Identify which cell holds the provided text, then report its [x, y] central coordinate. 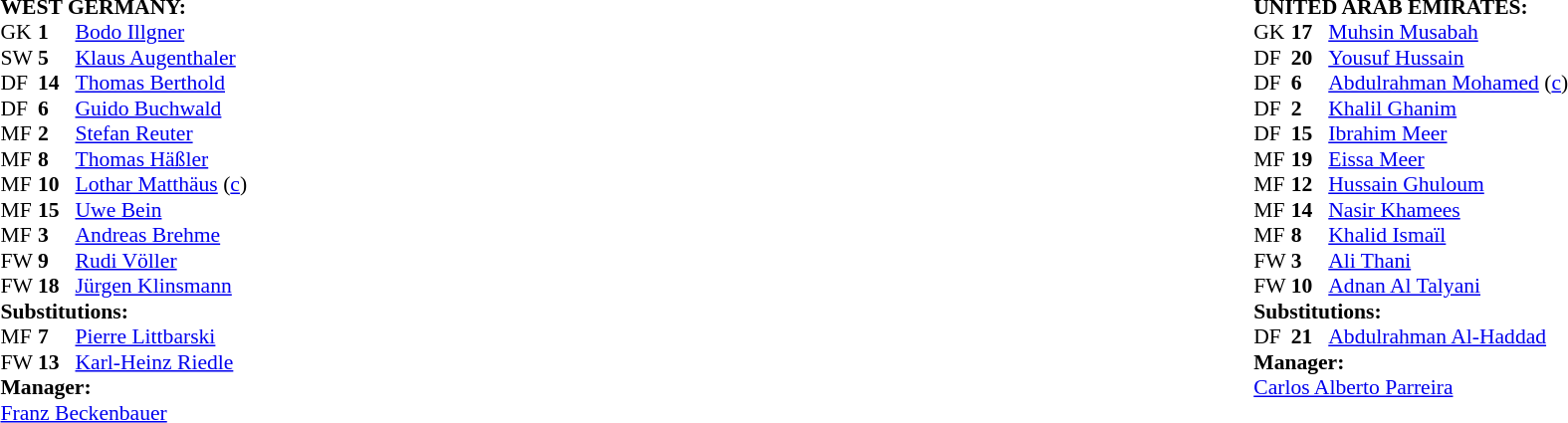
17 [1310, 33]
Carlos Alberto Parreira [1411, 387]
Uwe Bein [161, 210]
Stefan Reuter [161, 134]
9 [57, 261]
Khalil Ghanim [1448, 108]
Rudi Völler [161, 261]
Yousuf Hussain [1448, 58]
Bodo Illgner [161, 33]
Ali Thani [1448, 261]
Nasir Khamees [1448, 210]
Thomas Häßler [161, 159]
Karl-Heinz Riedle [161, 362]
Abdulrahman Mohamed (c) [1448, 83]
Abdulrahman Al-Haddad [1448, 337]
19 [1310, 159]
20 [1310, 58]
5 [57, 58]
Pierre Littbarski [161, 337]
Eissa Meer [1448, 159]
Lothar Matthäus (c) [161, 184]
Hussain Ghuloum [1448, 184]
Jürgen Klinsmann [161, 286]
Muhsin Musabah [1448, 33]
18 [57, 286]
7 [57, 337]
12 [1310, 184]
21 [1310, 337]
Khalid Ismaïl [1448, 236]
Thomas Berthold [161, 83]
Andreas Brehme [161, 236]
Klaus Augenthaler [161, 58]
SW [19, 58]
Ibrahim Meer [1448, 134]
Guido Buchwald [161, 108]
1 [57, 33]
13 [57, 362]
Adnan Al Talyani [1448, 286]
